Return the [X, Y] coordinate for the center point of the cell that contains the specified text.  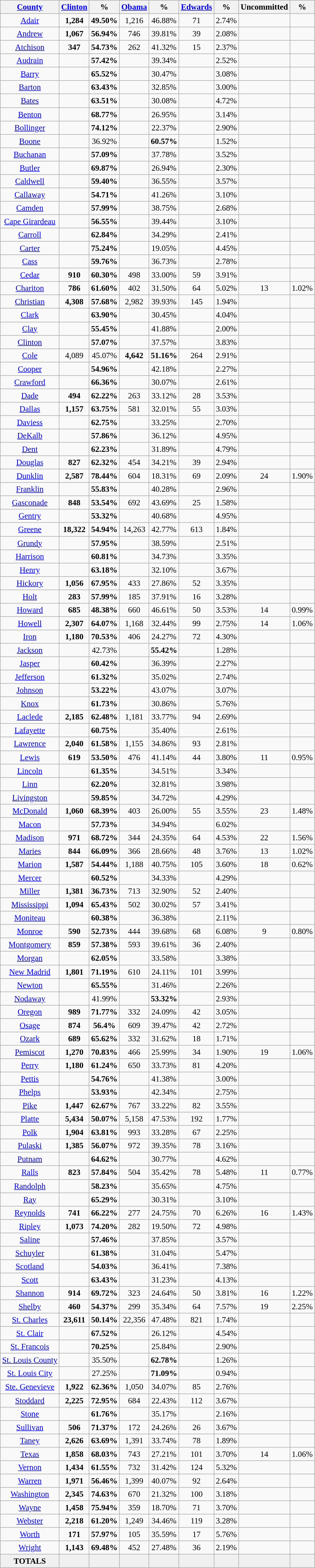
31.62% [164, 1039]
3.81% [226, 1293]
34 [196, 1052]
14,263 [134, 530]
1.89% [226, 1440]
44 [196, 757]
Pulaski [30, 1146]
69.87% [104, 168]
Pemiscot [30, 1052]
60.75% [104, 731]
4.98% [226, 1226]
26.12% [164, 1334]
971 [74, 838]
454 [134, 463]
684 [134, 1401]
670 [134, 1494]
476 [134, 757]
171 [74, 1535]
848 [74, 503]
4.54% [226, 1334]
2.00% [226, 329]
Johnson [30, 690]
3.08% [226, 74]
27.25% [104, 1374]
St. Charles [30, 1320]
Mercer [30, 878]
1,381 [74, 891]
31.23% [164, 1280]
82 [196, 1106]
Marion [30, 865]
685 [74, 610]
93 [196, 744]
23,611 [74, 1320]
172 [134, 1427]
3.07% [226, 690]
60.57% [164, 141]
Hickory [30, 583]
Barry [30, 74]
53.22% [104, 690]
3.05% [226, 1012]
34.33% [164, 878]
347 [74, 47]
613 [196, 530]
26.94% [164, 168]
0.95% [302, 757]
18.70% [164, 1507]
22 [264, 838]
64.62% [104, 1159]
786 [74, 288]
Laclede [30, 717]
17 [196, 1535]
61.55% [104, 1468]
Grundy [30, 543]
Moniteau [30, 918]
36.41% [164, 1267]
3.16% [226, 1146]
Ralls [30, 1173]
57.42% [104, 61]
33.25% [164, 422]
Lawrence [30, 744]
2.26% [226, 985]
62.23% [104, 449]
Montgomery [30, 945]
65.62% [104, 1039]
DeKalb [30, 436]
64.07% [104, 623]
1.52% [226, 141]
460 [74, 1307]
1,216 [134, 21]
54.37% [104, 1307]
874 [74, 1025]
3.38% [226, 958]
35.59% [164, 1535]
19.05% [164, 248]
Maries [30, 851]
57.95% [104, 543]
62.36% [104, 1387]
39.34% [164, 61]
41.38% [164, 1079]
Dade [30, 396]
2.78% [226, 262]
37.85% [164, 1240]
283 [74, 597]
344 [134, 838]
Linn [30, 784]
366 [134, 851]
46.61% [164, 610]
68.03% [104, 1454]
22,356 [134, 1320]
32.90% [164, 891]
444 [134, 932]
1,801 [74, 972]
4.53% [226, 838]
1,188 [134, 865]
277 [134, 1213]
39.93% [164, 302]
1,904 [74, 1133]
Platte [30, 1119]
38.75% [164, 208]
402 [134, 288]
Cass [30, 262]
55.83% [104, 489]
71.19% [104, 972]
34.29% [164, 235]
65.52% [104, 74]
33.73% [164, 1066]
Jasper [30, 664]
1,391 [134, 1440]
Texas [30, 1454]
33.28% [164, 1133]
Randolph [30, 1186]
1.22% [302, 1293]
30.47% [164, 74]
Cedar [30, 275]
St. Louis County [30, 1360]
21.32% [164, 1494]
1.26% [226, 1360]
1.74% [226, 1320]
Lincoln [30, 771]
Adair [30, 21]
Edwards [196, 7]
36.12% [164, 436]
65.29% [104, 1200]
4.62% [226, 1159]
Oregon [30, 1012]
2.70% [226, 422]
5.32% [226, 1468]
56.94% [104, 34]
264 [196, 355]
38.59% [164, 543]
972 [134, 1146]
2.41% [226, 235]
192 [196, 1119]
7.38% [226, 1267]
4.79% [226, 449]
50.07% [104, 1119]
68.39% [104, 811]
Washington [30, 1494]
3.52% [226, 154]
40.68% [164, 516]
Pike [30, 1106]
1,181 [134, 717]
34.07% [164, 1387]
30.77% [164, 1159]
767 [134, 1106]
68 [196, 932]
910 [74, 275]
2.94% [226, 463]
67.95% [104, 583]
5,434 [74, 1119]
Scott [30, 1280]
2.81% [226, 744]
42.73% [104, 650]
1,155 [134, 744]
66.36% [104, 382]
Nodaway [30, 999]
4.04% [226, 315]
2,225 [74, 1401]
323 [134, 1293]
2.93% [226, 999]
609 [134, 1025]
55.45% [104, 329]
1.56% [302, 838]
581 [134, 409]
33.12% [164, 396]
County [30, 7]
62.20% [104, 784]
Greene [30, 530]
34.21% [164, 463]
23 [264, 811]
2.37% [226, 47]
56.07% [104, 1146]
35.40% [164, 731]
62.48% [104, 717]
119 [196, 1521]
604 [134, 476]
0.80% [302, 932]
32.01% [164, 409]
25 [196, 503]
37.91% [164, 597]
3.91% [226, 275]
619 [74, 757]
2,040 [74, 744]
6.02% [226, 824]
2.76% [226, 1387]
39.68% [164, 932]
650 [134, 1066]
1.48% [302, 811]
4.75% [226, 1186]
1,399 [134, 1481]
1.43% [302, 1213]
282 [134, 1226]
Pettis [30, 1079]
Gasconade [30, 503]
26.95% [164, 114]
1,168 [134, 623]
4.45% [226, 248]
823 [74, 1173]
Douglas [30, 463]
25.99% [164, 1052]
5.02% [226, 288]
2.96% [226, 489]
Lafayette [30, 731]
48.38% [104, 610]
3.83% [226, 342]
1,447 [74, 1106]
Livingston [30, 798]
31.04% [164, 1253]
502 [134, 905]
75.24% [104, 248]
63.75% [104, 409]
Boone [30, 141]
2.11% [226, 918]
61.76% [104, 1414]
78.44% [104, 476]
65.43% [104, 905]
1,922 [74, 1387]
0.99% [302, 610]
74.20% [104, 1226]
593 [134, 945]
39.44% [164, 221]
2,185 [74, 717]
58.23% [104, 1186]
Sullivan [30, 1427]
Chariton [30, 288]
5.47% [226, 1253]
15 [196, 47]
1.71% [226, 1039]
827 [74, 463]
Worth [30, 1535]
24.27% [164, 637]
62.67% [104, 1106]
Uncommitted [264, 7]
466 [134, 1052]
1.77% [226, 1119]
63.18% [104, 570]
Shelby [30, 1307]
Ozark [30, 1039]
Knox [30, 704]
1,858 [74, 1454]
McDonald [30, 811]
63.69% [104, 1440]
27.48% [164, 1548]
41.14% [164, 757]
34.51% [164, 771]
Phelps [30, 1092]
24.64% [164, 1293]
56.46% [104, 1481]
1,249 [134, 1521]
359 [134, 1507]
32.81% [164, 784]
4.30% [226, 637]
47.48% [164, 1320]
36.92% [104, 141]
2.19% [226, 1548]
692 [134, 503]
Barton [30, 87]
Polk [30, 1133]
1,143 [74, 1548]
31.42% [164, 1468]
69.48% [104, 1548]
32.10% [164, 570]
74.63% [104, 1494]
81 [196, 1066]
30.07% [164, 382]
263 [134, 396]
61.24% [104, 1066]
Dunklin [30, 476]
59.85% [104, 798]
54.03% [104, 1267]
9 [264, 932]
506 [74, 1427]
Newton [30, 985]
1,458 [74, 1507]
Franklin [30, 489]
Carter [30, 248]
54.96% [104, 369]
403 [134, 811]
34.94% [164, 824]
3.76% [226, 851]
504 [134, 1173]
993 [134, 1133]
St. Louis City [30, 1374]
39.81% [164, 34]
1.58% [226, 503]
36.39% [164, 664]
7.57% [226, 1307]
713 [134, 891]
70.53% [104, 637]
433 [134, 583]
2.52% [226, 61]
2.51% [226, 543]
62.75% [104, 422]
TOTALS [30, 1561]
61.35% [104, 771]
31.89% [164, 449]
1,056 [74, 583]
54.76% [104, 1079]
Morgan [30, 958]
989 [74, 1012]
30.02% [164, 905]
3.18% [226, 1494]
Ray [30, 1200]
Jackson [30, 650]
26 [196, 1427]
34.73% [164, 556]
47.53% [164, 1119]
51.16% [164, 355]
100 [196, 1494]
Atchison [30, 47]
1.84% [226, 530]
62.05% [104, 958]
50.14% [104, 1320]
67.52% [104, 1334]
185 [134, 597]
60.42% [104, 664]
60.52% [104, 878]
30.86% [164, 704]
40.75% [164, 865]
2,982 [134, 302]
2.91% [226, 355]
36.38% [164, 918]
4,308 [74, 302]
Caldwell [30, 181]
33.22% [164, 1106]
2,345 [74, 1494]
74.12% [104, 128]
0.77% [302, 1173]
24.26% [164, 1427]
52.73% [104, 932]
70 [196, 1213]
844 [74, 851]
6.08% [226, 932]
37.78% [164, 154]
Schuyler [30, 1253]
Lewis [30, 757]
Dent [30, 449]
Jefferson [30, 677]
2,218 [74, 1521]
60.81% [104, 556]
Taney [30, 1440]
Ripley [30, 1226]
4.20% [226, 1066]
34.72% [164, 798]
Webster [30, 1521]
2.69% [226, 717]
27.86% [164, 583]
2.64% [226, 1481]
56.4% [104, 1025]
1,094 [74, 905]
741 [74, 1213]
4,642 [134, 355]
746 [134, 34]
57.68% [104, 302]
2.68% [226, 208]
33.77% [164, 717]
1,157 [74, 409]
57.07% [104, 342]
33.00% [164, 275]
4,089 [74, 355]
24.11% [164, 972]
35.02% [164, 677]
2,626 [74, 1440]
Miller [30, 891]
69 [196, 476]
3.14% [226, 114]
57.46% [104, 1240]
Osage [30, 1025]
1,270 [74, 1052]
42.18% [164, 369]
Carroll [30, 235]
Monroe [30, 932]
42.77% [164, 530]
2.30% [226, 168]
2,587 [74, 476]
1,060 [74, 811]
54.73% [104, 47]
Andrew [30, 34]
Putnam [30, 1159]
53.50% [104, 757]
Benton [30, 114]
22.43% [164, 1401]
Wayne [30, 1507]
54.71% [104, 195]
49.50% [104, 21]
452 [134, 1548]
Buchanan [30, 154]
1.28% [226, 650]
54.44% [104, 865]
92 [196, 1481]
57.09% [104, 154]
262 [134, 47]
66.09% [104, 851]
3.98% [226, 784]
61.73% [104, 704]
61.60% [104, 288]
54.94% [104, 530]
60.38% [104, 918]
56.55% [104, 221]
30.45% [164, 315]
61.32% [104, 677]
34.46% [164, 1521]
35.42% [164, 1173]
Madison [30, 838]
57.84% [104, 1173]
Cole [30, 355]
299 [134, 1307]
28 [196, 396]
3.41% [226, 905]
145 [196, 302]
Christian [30, 302]
Audrain [30, 61]
59.40% [104, 181]
40.28% [164, 489]
Cooper [30, 369]
60.30% [104, 275]
53.93% [104, 1092]
112 [196, 1401]
Macon [30, 824]
Holt [30, 597]
37.57% [164, 342]
Camden [30, 208]
Stoddard [30, 1401]
732 [134, 1468]
19.50% [164, 1226]
Scotland [30, 1267]
Warren [30, 1481]
59.76% [104, 262]
32.85% [164, 87]
22.37% [164, 128]
71.09% [164, 1374]
24.35% [164, 838]
Wright [30, 1548]
2.08% [226, 34]
24 [264, 476]
1,073 [74, 1226]
Howard [30, 610]
660 [134, 610]
39.35% [164, 1146]
35.50% [104, 1360]
63.81% [104, 1133]
3.80% [226, 757]
Howell [30, 623]
Butler [30, 168]
57 [196, 905]
72.95% [104, 1401]
1,971 [74, 1481]
Saline [30, 1240]
1,434 [74, 1468]
69.72% [104, 1293]
0.94% [226, 1374]
63.51% [104, 101]
45.07% [104, 355]
2.16% [226, 1414]
5,158 [134, 1119]
St. Clair [30, 1334]
43.69% [164, 503]
689 [74, 1039]
35.34% [164, 1307]
24.75% [164, 1213]
Shannon [30, 1293]
Reynolds [30, 1213]
25.84% [164, 1347]
53.54% [104, 503]
18.31% [164, 476]
36.55% [164, 181]
New Madrid [30, 972]
57.86% [104, 436]
33.74% [164, 1440]
28.66% [164, 851]
94 [196, 717]
32.44% [164, 623]
62.32% [104, 463]
Bates [30, 101]
39.61% [164, 945]
24.09% [164, 1012]
3.34% [226, 771]
61.38% [104, 1253]
30.31% [164, 1200]
0.62% [302, 865]
494 [74, 396]
59 [196, 275]
30.08% [164, 101]
Henry [30, 570]
406 [134, 637]
Vernon [30, 1468]
31.50% [164, 288]
821 [196, 1320]
Harrison [30, 556]
St. Francois [30, 1347]
590 [74, 932]
Perry [30, 1066]
85 [196, 1387]
57.38% [104, 945]
34.86% [164, 744]
68.77% [104, 114]
42.34% [164, 1092]
2.72% [226, 1025]
39.47% [164, 1025]
Gentry [30, 516]
1,385 [74, 1146]
3.99% [226, 972]
5.48% [226, 1173]
43.07% [164, 690]
63.90% [104, 315]
35.17% [164, 1414]
743 [134, 1454]
70.83% [104, 1052]
41.32% [164, 47]
Bollinger [30, 128]
6.26% [226, 1213]
859 [74, 945]
Iron [30, 637]
Dallas [30, 409]
62.78% [164, 1360]
Ste. Genevieve [30, 1387]
66.22% [104, 1213]
67 [196, 1133]
4.13% [226, 1280]
Crawford [30, 382]
68.72% [104, 838]
1,067 [74, 34]
18,322 [74, 530]
61.58% [104, 744]
46.88% [164, 21]
Obama [134, 7]
57.97% [104, 1535]
2,307 [74, 623]
Clay [30, 329]
Cape Girardeau [30, 221]
33.58% [164, 958]
62.22% [104, 396]
2.09% [226, 476]
Daviess [30, 422]
48 [196, 851]
65.55% [104, 985]
40.07% [164, 1481]
70.25% [104, 1347]
71.77% [104, 1012]
498 [134, 275]
61.20% [104, 1521]
1,587 [74, 865]
3.60% [226, 865]
41.88% [164, 329]
Clark [30, 315]
1.94% [226, 302]
610 [134, 972]
4.72% [226, 101]
Callaway [30, 195]
57.73% [104, 824]
1,050 [134, 1387]
41.99% [104, 999]
62.84% [104, 235]
26.00% [164, 811]
124 [196, 1468]
71.37% [104, 1427]
914 [74, 1293]
3.03% [226, 409]
41.26% [164, 195]
55.42% [164, 650]
31.46% [164, 985]
Mississippi [30, 905]
99 [196, 623]
75.94% [104, 1507]
Stone [30, 1414]
35.65% [164, 1186]
27.21% [164, 1454]
1,284 [74, 21]
